Output the [x, y] coordinate of the center of the cell containing the given text.  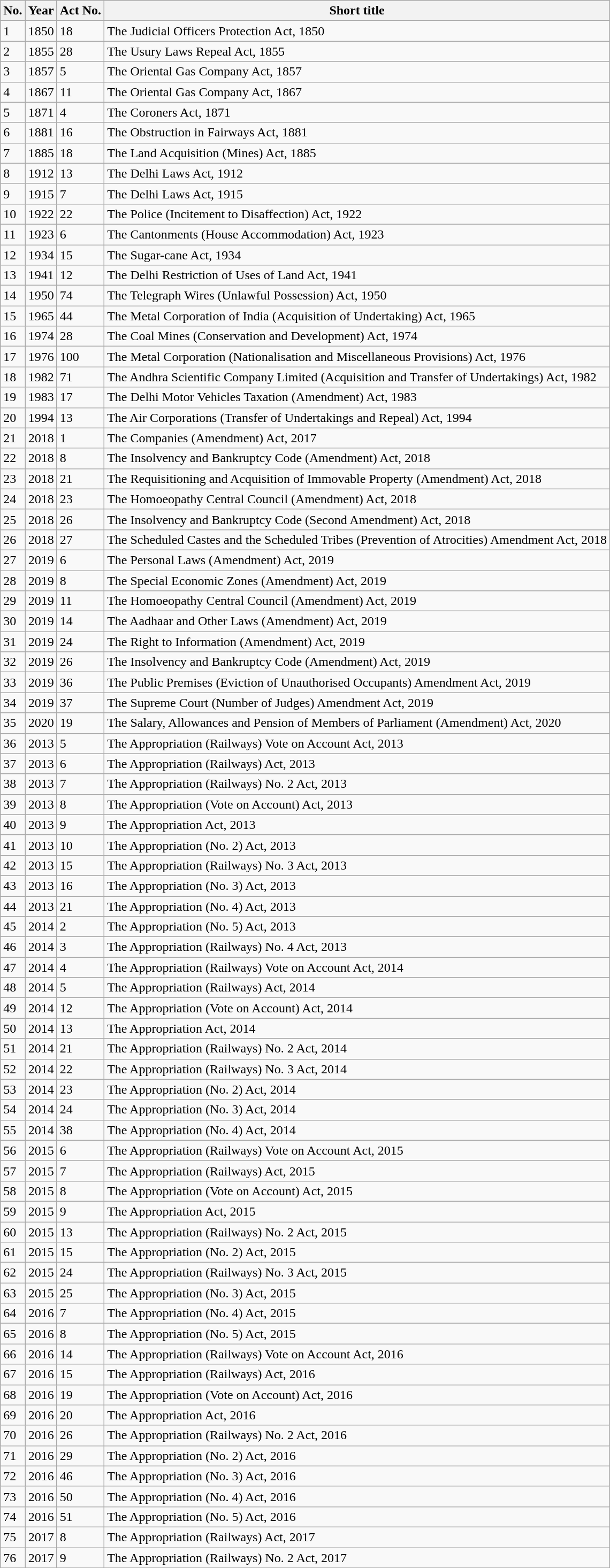
Short title [357, 11]
The Obstruction in Fairways Act, 1881 [357, 133]
The Appropriation (Railways) No. 3 Act, 2014 [357, 1069]
The Scheduled Castes and the Scheduled Tribes (Prevention of Atrocities) Amendment Act, 2018 [357, 540]
The Appropriation (No. 4) Act, 2016 [357, 1496]
48 [13, 988]
The Appropriation (Railways) Act, 2016 [357, 1374]
57 [13, 1171]
31 [13, 642]
39 [13, 804]
1915 [41, 194]
1994 [41, 418]
The Delhi Motor Vehicles Taxation (Amendment) Act, 1983 [357, 397]
73 [13, 1496]
1982 [41, 377]
45 [13, 927]
The Appropriation Act, 2013 [357, 825]
The Appropriation (No. 4) Act, 2015 [357, 1313]
67 [13, 1374]
1867 [41, 92]
The Appropriation Act, 2016 [357, 1415]
The Appropriation (Railways) No. 3 Act, 2013 [357, 865]
1871 [41, 112]
The Appropriation (Railways) Act, 2017 [357, 1537]
The Judicial Officers Protection Act, 1850 [357, 31]
The Appropriation (Railways) Vote on Account Act, 2015 [357, 1150]
The Coal Mines (Conservation and Development) Act, 1974 [357, 336]
76 [13, 1558]
The Coroners Act, 1871 [357, 112]
100 [80, 357]
42 [13, 865]
1912 [41, 173]
56 [13, 1150]
The Oriental Gas Company Act, 1857 [357, 72]
The Insolvency and Bankruptcy Code (Second Amendment) Act, 2018 [357, 519]
40 [13, 825]
72 [13, 1476]
The Appropriation (Railways) Vote on Account Act, 2013 [357, 743]
The Cantonments (House Accommodation) Act, 1923 [357, 234]
The Appropriation (Railways) No. 2 Act, 2017 [357, 1558]
The Appropriation (Railways) No. 2 Act, 2016 [357, 1435]
68 [13, 1395]
30 [13, 621]
The Homoeopathy Central Council (Amendment) Act, 2019 [357, 601]
The Appropriation (Railways) Act, 2015 [357, 1171]
The Appropriation (Railways) No. 2 Act, 2013 [357, 784]
The Appropriation (No. 2) Act, 2016 [357, 1456]
The Appropriation (No. 2) Act, 2013 [357, 845]
Act No. [80, 11]
69 [13, 1415]
The Police (Incitement to Disaffection) Act, 1922 [357, 214]
The Metal Corporation of India (Acquisition of Undertaking) Act, 1965 [357, 316]
The Appropriation (Railways) No. 3 Act, 2015 [357, 1273]
34 [13, 703]
The Delhi Laws Act, 1912 [357, 173]
61 [13, 1252]
54 [13, 1110]
The Salary, Allowances and Pension of Members of Parliament (Amendment) Act, 2020 [357, 723]
The Appropriation (No. 3) Act, 2016 [357, 1476]
1950 [41, 296]
The Appropriation Act, 2014 [357, 1028]
The Telegraph Wires (Unlawful Possession) Act, 1950 [357, 296]
The Delhi Laws Act, 1915 [357, 194]
The Appropriation (Railways) No. 4 Act, 2013 [357, 947]
41 [13, 845]
Year [41, 11]
2020 [41, 723]
The Appropriation (No. 2) Act, 2015 [357, 1252]
The Appropriation (No. 5) Act, 2015 [357, 1334]
35 [13, 723]
The Appropriation (Vote on Account) Act, 2013 [357, 804]
The Appropriation Act, 2015 [357, 1211]
The Companies (Amendment) Act, 2017 [357, 438]
The Usury Laws Repeal Act, 1855 [357, 51]
The Delhi Restriction of Uses of Land Act, 1941 [357, 275]
52 [13, 1069]
43 [13, 886]
The Appropriation (No. 3) Act, 2013 [357, 886]
1965 [41, 316]
1857 [41, 72]
65 [13, 1334]
32 [13, 662]
The Appropriation (No. 5) Act, 2013 [357, 927]
1923 [41, 234]
The Insolvency and Bankruptcy Code (Amendment) Act, 2019 [357, 662]
The Personal Laws (Amendment) Act, 2019 [357, 560]
The Appropriation (Vote on Account) Act, 2015 [357, 1191]
The Appropriation (Railways) No. 2 Act, 2014 [357, 1049]
1922 [41, 214]
1855 [41, 51]
The Appropriation (No. 4) Act, 2014 [357, 1130]
No. [13, 11]
The Appropriation (Railways) Vote on Account Act, 2014 [357, 967]
58 [13, 1191]
59 [13, 1211]
The Appropriation (No. 3) Act, 2014 [357, 1110]
The Appropriation (No. 3) Act, 2015 [357, 1293]
1941 [41, 275]
1974 [41, 336]
The Air Corporations (Transfer of Undertakings and Repeal) Act, 1994 [357, 418]
The Insolvency and Bankruptcy Code (Amendment) Act, 2018 [357, 458]
The Appropriation (Railways) Act, 2014 [357, 988]
The Andhra Scientific Company Limited (Acquisition and Transfer of Undertakings) Act, 1982 [357, 377]
The Supreme Court (Number of Judges) Amendment Act, 2019 [357, 703]
66 [13, 1354]
1934 [41, 255]
The Homoeopathy Central Council (Amendment) Act, 2018 [357, 499]
49 [13, 1008]
47 [13, 967]
The Public Premises (Eviction of Unauthorised Occupants) Amendment Act, 2019 [357, 682]
1881 [41, 133]
60 [13, 1232]
55 [13, 1130]
70 [13, 1435]
The Special Economic Zones (Amendment) Act, 2019 [357, 580]
The Requisitioning and Acquisition of Immovable Property (Amendment) Act, 2018 [357, 479]
1983 [41, 397]
1885 [41, 153]
53 [13, 1089]
62 [13, 1273]
63 [13, 1293]
The Appropriation (Railways) Vote on Account Act, 2016 [357, 1354]
The Aadhaar and Other Laws (Amendment) Act, 2019 [357, 621]
The Right to Information (Amendment) Act, 2019 [357, 642]
The Appropriation (No. 2) Act, 2014 [357, 1089]
The Appropriation (Vote on Account) Act, 2014 [357, 1008]
The Metal Corporation (Nationalisation and Miscellaneous Provisions) Act, 1976 [357, 357]
33 [13, 682]
The Appropriation (Vote on Account) Act, 2016 [357, 1395]
The Appropriation (No. 5) Act, 2016 [357, 1517]
The Appropriation (Railways) No. 2 Act, 2015 [357, 1232]
64 [13, 1313]
The Land Acquisition (Mines) Act, 1885 [357, 153]
75 [13, 1537]
1850 [41, 31]
The Appropriation (Railways) Act, 2013 [357, 764]
1976 [41, 357]
The Sugar-cane Act, 1934 [357, 255]
The Appropriation (No. 4) Act, 2013 [357, 906]
The Oriental Gas Company Act, 1867 [357, 92]
